Scan for the cell matching the given text and deliver its (X, Y) coordinate at center. 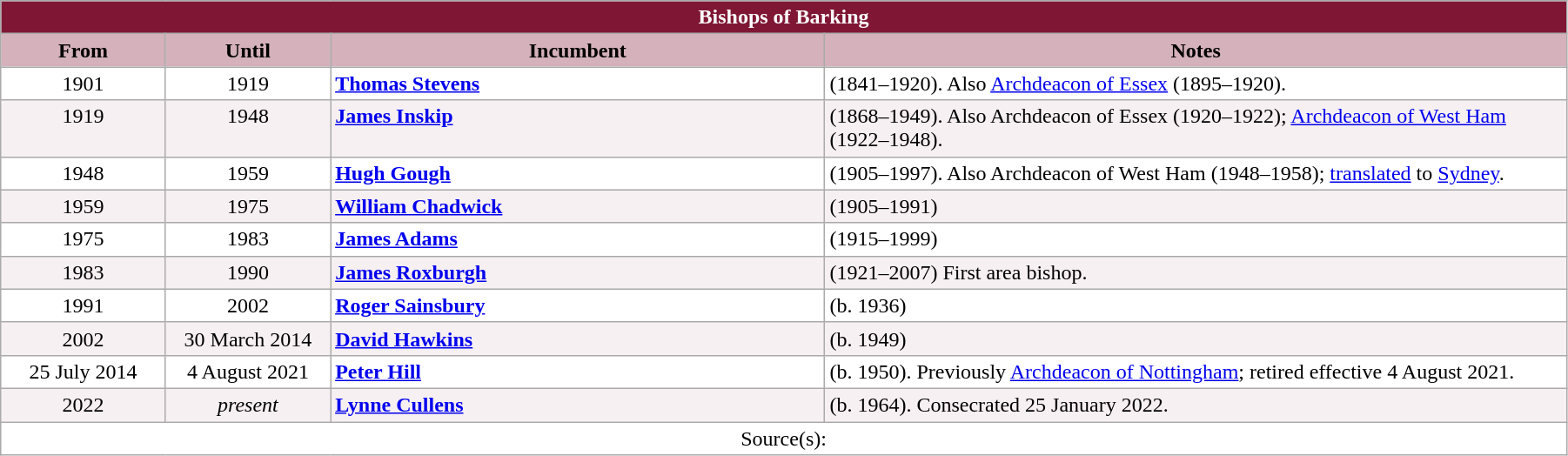
(b. 1964). Consecrated 25 January 2022. (1196, 405)
(1905–1991) (1196, 206)
Lynne Cullens (578, 405)
(b. 1950). Previously Archdeacon of Nottingham; retired effective 4 August 2021. (1196, 372)
1991 (84, 305)
James Adams (578, 239)
Bishops of Barking (784, 17)
David Hawkins (578, 339)
30 March 2014 (247, 339)
Notes (1196, 50)
1990 (247, 272)
William Chadwick (578, 206)
James Inskip (578, 129)
(b. 1936) (1196, 305)
(1921–2007) First area bishop. (1196, 272)
present (247, 405)
From (84, 50)
(b. 1949) (1196, 339)
Thomas Stevens (578, 84)
4 August 2021 (247, 372)
25 July 2014 (84, 372)
(1905–1997). Also Archdeacon of West Ham (1948–1958); translated to Sydney. (1196, 173)
Until (247, 50)
2022 (84, 405)
(1841–1920). Also Archdeacon of Essex (1895–1920). (1196, 84)
(1868–1949). Also Archdeacon of Essex (1920–1922); Archdeacon of West Ham (1922–1948). (1196, 129)
Peter Hill (578, 372)
James Roxburgh (578, 272)
Source(s): (784, 438)
Roger Sainsbury (578, 305)
Incumbent (578, 50)
Hugh Gough (578, 173)
1901 (84, 84)
(1915–1999) (1196, 239)
